Detect which cell encompasses the target text, then output its (x, y) center coordinate. 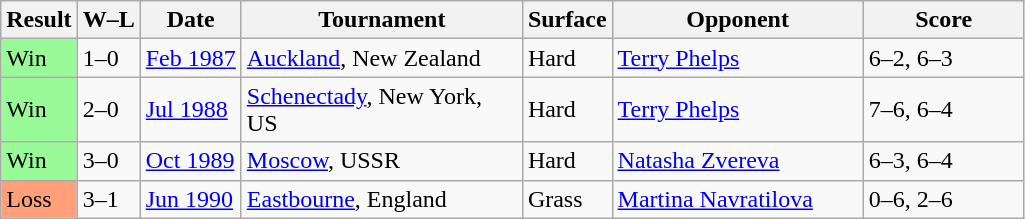
Opponent (738, 20)
Jun 1990 (190, 199)
Jul 1988 (190, 110)
Tournament (382, 20)
3–1 (108, 199)
1–0 (108, 58)
0–6, 2–6 (944, 199)
3–0 (108, 161)
2–0 (108, 110)
Result (39, 20)
Eastbourne, England (382, 199)
Score (944, 20)
Loss (39, 199)
6–2, 6–3 (944, 58)
Grass (567, 199)
Auckland, New Zealand (382, 58)
6–3, 6–4 (944, 161)
7–6, 6–4 (944, 110)
W–L (108, 20)
Oct 1989 (190, 161)
Feb 1987 (190, 58)
Surface (567, 20)
Date (190, 20)
Schenectady, New York, US (382, 110)
Martina Navratilova (738, 199)
Natasha Zvereva (738, 161)
Moscow, USSR (382, 161)
